Search for the cell housing the specified text and yield its [x, y] center coordinate. 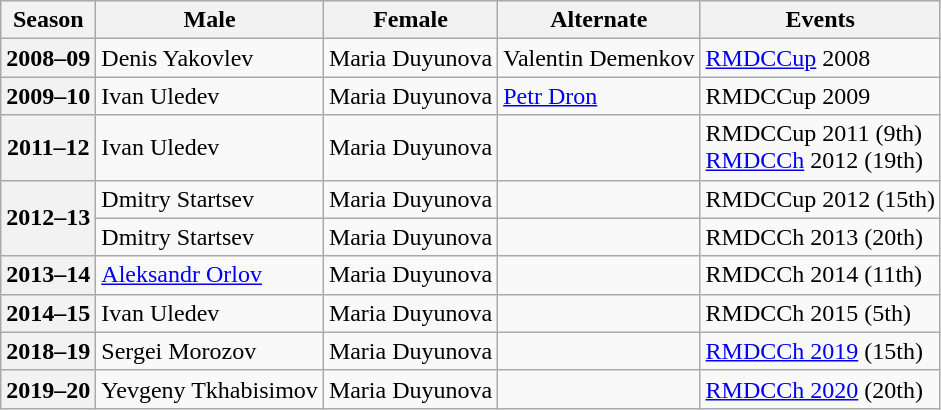
RMDCCup 2011 (9th)RMDCCh 2012 (19th) [820, 148]
2018–19 [48, 351]
2009–10 [48, 96]
RMDCCh 2020 (20th) [820, 389]
2012–13 [48, 218]
RMDCCup 2008 [820, 58]
Sergei Morozov [210, 351]
Events [820, 20]
2014–15 [48, 313]
Male [210, 20]
Aleksandr Orlov [210, 275]
2008–09 [48, 58]
Female [410, 20]
Season [48, 20]
Valentin Demenkov [599, 58]
2013–14 [48, 275]
2011–12 [48, 148]
RMDCCup 2009 [820, 96]
RMDCCh 2014 (11th) [820, 275]
Alternate [599, 20]
Yevgeny Tkhabisimov [210, 389]
Denis Yakovlev [210, 58]
RMDCCh 2015 (5th) [820, 313]
RMDCCup 2012 (15th) [820, 199]
2019–20 [48, 389]
RMDCCh 2013 (20th) [820, 237]
Petr Dron [599, 96]
RMDCCh 2019 (15th) [820, 351]
